Identify which cell holds the provided text, then report its [X, Y] central coordinate. 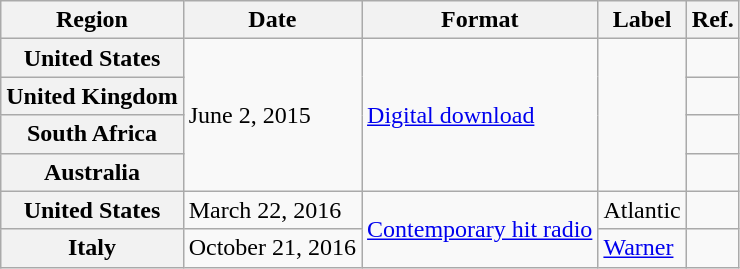
Date [272, 20]
Warner [642, 248]
Contemporary hit radio [480, 229]
Region [92, 20]
Australia [92, 172]
South Africa [92, 134]
Format [480, 20]
June 2, 2015 [272, 115]
Label [642, 20]
Ref. [712, 20]
October 21, 2016 [272, 248]
Digital download [480, 115]
Atlantic [642, 210]
March 22, 2016 [272, 210]
United Kingdom [92, 96]
Italy [92, 248]
